Capture the cell that displays the provided text and extract its (x, y) central coordinate. 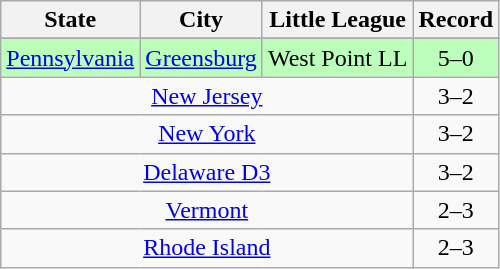
Pennsylvania (70, 58)
Record (456, 20)
New Jersey (207, 96)
Little League (337, 20)
Greensburg (202, 58)
5–0 (456, 58)
Rhode Island (207, 248)
Vermont (207, 210)
State (70, 20)
West Point LL (337, 58)
Delaware D3 (207, 172)
City (202, 20)
New York (207, 134)
